Detect which cell encompasses the target text, then output its [x, y] center coordinate. 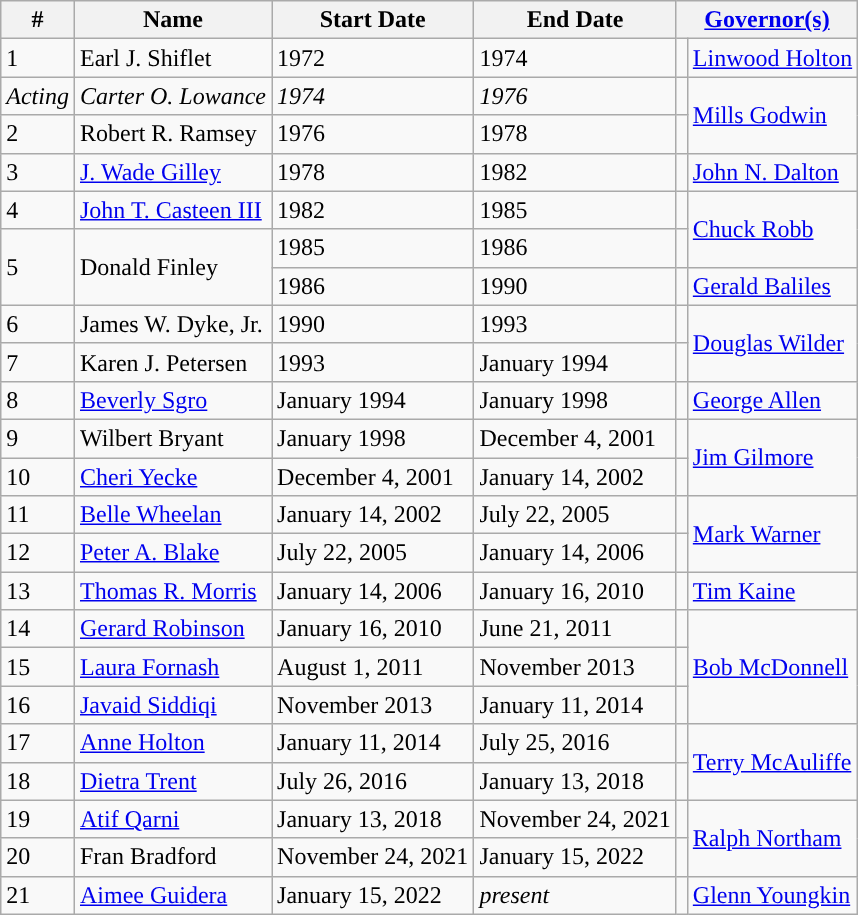
Aimee Guidera [172, 895]
Mills Godwin [772, 115]
Gerard Robinson [172, 629]
# [38, 20]
John T. Casteen III [172, 210]
20 [38, 857]
Douglas Wilder [772, 343]
Governor(s) [766, 20]
8 [38, 400]
Karen J. Petersen [172, 362]
11 [38, 515]
J. Wade Gilley [172, 172]
3 [38, 172]
June 21, 2011 [575, 629]
George Allen [772, 400]
5 [38, 267]
Dietra Trent [172, 781]
Jim Gilmore [772, 457]
4 [38, 210]
Linwood Holton [772, 58]
Cheri Yecke [172, 477]
Belle Wheelan [172, 515]
16 [38, 705]
12 [38, 553]
Start Date [373, 20]
Wilbert Bryant [172, 438]
Terry McAuliffe [772, 762]
Robert R. Ramsey [172, 134]
John N. Dalton [772, 172]
July 26, 2016 [373, 781]
July 25, 2016 [575, 743]
1 [38, 58]
19 [38, 819]
Acting [38, 96]
9 [38, 438]
6 [38, 324]
Earl J. Shiflet [172, 58]
17 [38, 743]
10 [38, 477]
Beverly Sgro [172, 400]
End Date [575, 20]
James W. Dyke, Jr. [172, 324]
Thomas R. Morris [172, 591]
Gerald Baliles [772, 286]
August 1, 2011 [373, 667]
21 [38, 895]
Ralph Northam [772, 838]
Name [172, 20]
7 [38, 362]
present [575, 895]
Donald Finley [172, 267]
Peter A. Blake [172, 553]
18 [38, 781]
Glenn Youngkin [772, 895]
Tim Kaine [772, 591]
Javaid Siddiqi [172, 705]
Laura Fornash [172, 667]
Bob McDonnell [772, 667]
Atif Qarni [172, 819]
1972 [373, 58]
Fran Bradford [172, 857]
15 [38, 667]
2 [38, 134]
Mark Warner [772, 534]
14 [38, 629]
13 [38, 591]
Carter O. Lowance [172, 96]
Chuck Robb [772, 229]
Anne Holton [172, 743]
